Search for the cell housing the specified text and yield its [X, Y] center coordinate. 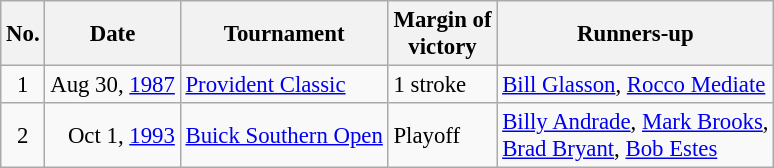
Billy Andrade, Mark Brooks, Brad Bryant, Bob Estes [636, 136]
Aug 30, 1987 [112, 85]
1 stroke [442, 85]
1 [23, 85]
No. [23, 34]
Buick Southern Open [284, 136]
Oct 1, 1993 [112, 136]
Provident Classic [284, 85]
Date [112, 34]
Margin ofvictory [442, 34]
Runners-up [636, 34]
Tournament [284, 34]
Playoff [442, 136]
2 [23, 136]
Bill Glasson, Rocco Mediate [636, 85]
